Find where the given text appears and provide that cell's center as (x, y) coordinate. 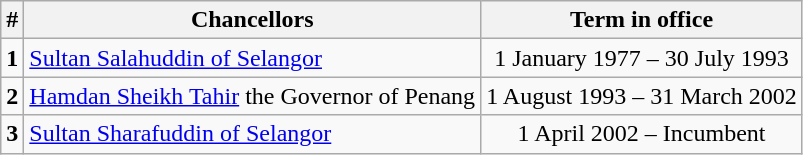
2 (12, 96)
# (12, 20)
1 (12, 58)
1 April 2002 – Incumbent (642, 134)
Hamdan Sheikh Tahir the Governor of Penang (252, 96)
3 (12, 134)
Sultan Salahuddin of Selangor (252, 58)
1 January 1977 – 30 July 1993 (642, 58)
Term in office (642, 20)
Chancellors (252, 20)
Sultan Sharafuddin of Selangor (252, 134)
1 August 1993 – 31 March 2002 (642, 96)
